Pinpoint the cell where the given text exists, returning its [X, Y] midpoint coordinate. 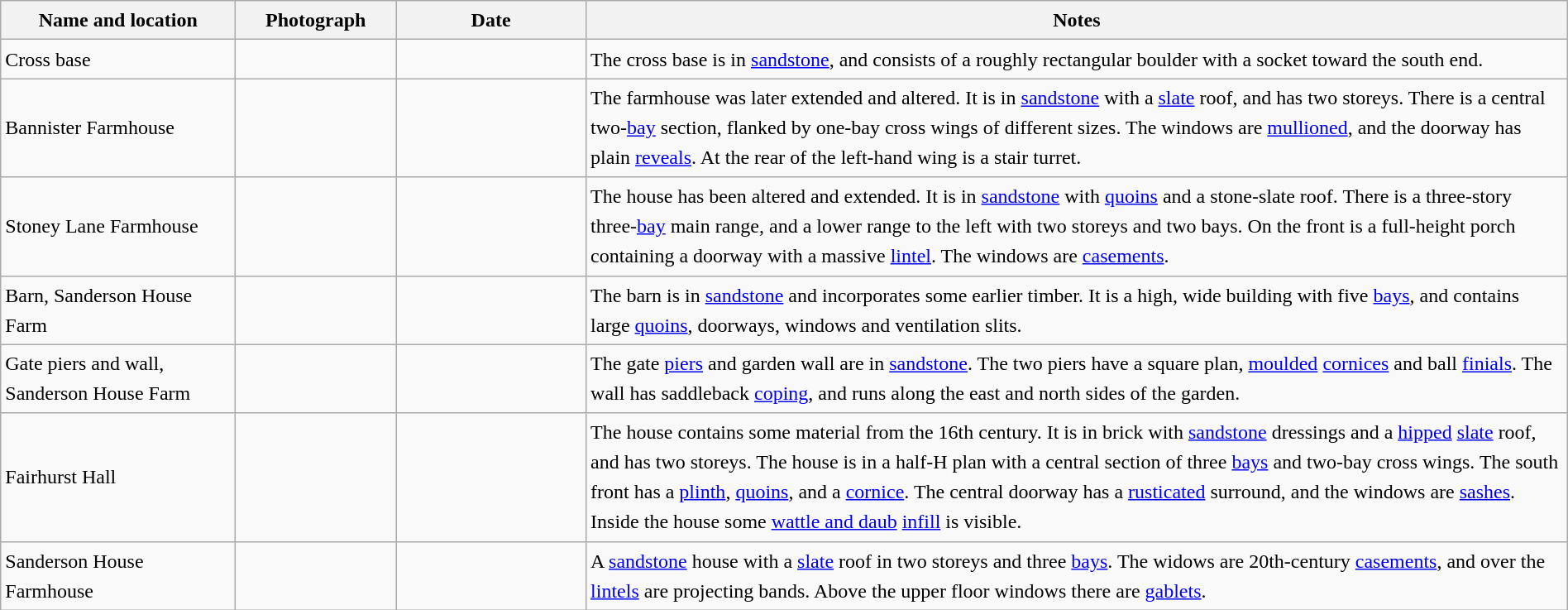
Stoney Lane Farmhouse [118, 227]
The cross base is in sandstone, and consists of a roughly rectangular boulder with a socket toward the south end. [1077, 60]
Notes [1077, 20]
Sanderson House Farmhouse [118, 576]
Fairhurst Hall [118, 477]
Date [491, 20]
Name and location [118, 20]
Bannister Farmhouse [118, 127]
Cross base [118, 60]
Photograph [316, 20]
Barn, Sanderson House Farm [118, 310]
Gate piers and wall,Sanderson House Farm [118, 379]
